From the cell containing the given text, extract its center point as (x, y) coordinate. 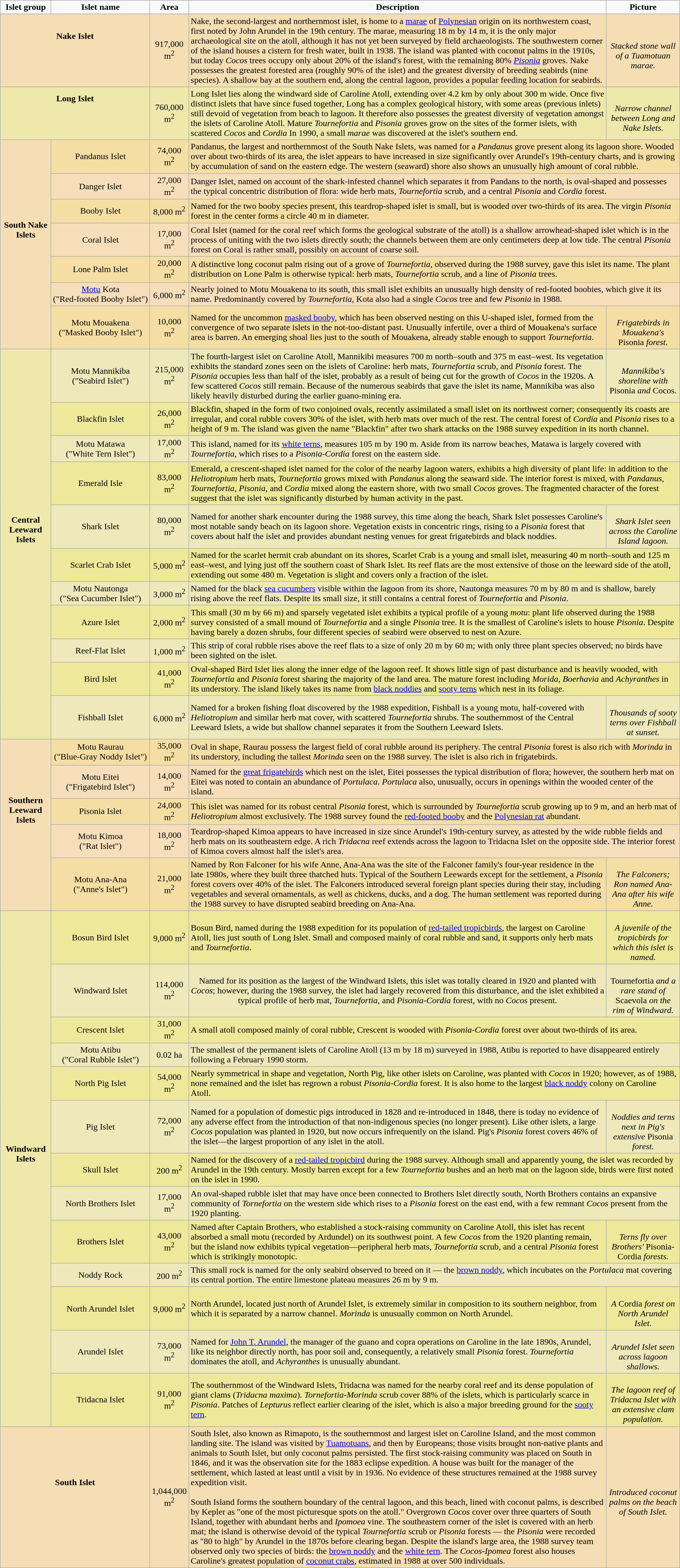
215,000 m2 (169, 376)
Motu Ana-Ana("Anne's Islet") (101, 884)
1,044,000 m2 (169, 1497)
A small atoll composed mainly of coral rubble, Crescent is wooded with Pisonia-Cordia forest over about two-thirds of its area. (434, 1030)
North Brothers Islet (101, 1203)
Motu Raurau("Blue-Gray Noddy Islet") (101, 752)
Booby Islet (101, 211)
Arundel Islet (101, 1352)
74,000 m2 (169, 157)
Frigatebirds in Mouakena's Pisonia forest. (643, 328)
91,000 m2 (169, 1400)
8,000 m2 (169, 211)
26,000 m2 (169, 419)
Area (169, 7)
Noddies and terns next in Pig's extensive Pisonia forest. (643, 1127)
Nake Islet (75, 50)
24,000 m2 (169, 811)
Noddy Rock (101, 1275)
A juvenile of the tropicbirds for which this islet is named. (643, 937)
Motu Mannikiba("Seabird Islet") (101, 376)
Windward Islets (26, 1169)
114,000 m2 (169, 990)
Motu Kimoa("Rat Islet") (101, 841)
18,000 m2 (169, 841)
Scarlet Crab Islet (101, 565)
Bird Islet (101, 679)
Arundel Islet seen across lagoon shallows. (643, 1352)
Brothers Islet (101, 1241)
Terns fly over Brothers' Pisonia-Cordia forests. (643, 1241)
73,000 m2 (169, 1352)
41,000 m2 (169, 679)
North Arundel Islet (101, 1308)
72,000 m2 (169, 1127)
Pandanus Islet (101, 157)
The lagoon reef of Tridacna Islet with an extensive clam population. (643, 1400)
Emerald Isle (101, 483)
Pig Islet (101, 1127)
Stacked stone wall of a Tuamotuan marae. (643, 50)
South Islet (75, 1497)
Motu Kota("Red‑footed Booby Islet") (101, 294)
Windward Islet (101, 990)
31,000 m2 (169, 1030)
Picture (643, 7)
Azure Islet (101, 622)
Central Leeward Islets (26, 544)
Lone Palm Islet (101, 270)
27,000 m2 (169, 186)
Motu Eitei("Frigatebird Islet") (101, 782)
35,000 m2 (169, 752)
Tridacna Islet (101, 1400)
20,000 m2 (169, 270)
43,000 m2 (169, 1241)
Tournefortia and a rare stand of Scaevola on the rim of Windward. (643, 990)
Motu Atibu("Coral Rubble Islet") (101, 1055)
Introduced coconut palms on the beach of South Islet. (643, 1497)
10,000 m2 (169, 328)
A Cordia forest on North Arundel Islet. (643, 1308)
Fishball Islet (101, 717)
1,000 m2 (169, 650)
Bosun Bird Islet (101, 937)
The Falconers; Ron named Ana-Ana after his wife Anne. (643, 884)
Motu Matawa("White Tern Islet") (101, 449)
North Pig Islet (101, 1083)
Long Islet (75, 113)
Pisonia Islet (101, 811)
Blackfin Islet (101, 419)
Reef-Flat Islet (101, 650)
Narrow channel between Long and Nake Islets. (643, 113)
Islet name (101, 7)
83,000 m2 (169, 483)
Shark Islet seen across the Caroline Island lagoon. (643, 527)
Motu Mouakena("Masked Booby Islet") (101, 328)
Islet group (26, 7)
Motu Nautonga("Sea Cucumber Islet") (101, 593)
0.02 ha (169, 1055)
Southern Leeward Islets (26, 825)
760,000 m2 (169, 113)
54,000 m2 (169, 1083)
Shark Islet (101, 527)
Coral Islet (101, 240)
Description (398, 7)
Crescent Islet (101, 1030)
5,000 m2 (169, 565)
Danger Islet (101, 186)
Mannikiba's shoreline with Pisonia and Cocos. (643, 376)
21,000 m2 (169, 884)
917,000 m2 (169, 50)
14,000 m2 (169, 782)
80,000 m2 (169, 527)
Thousands of sooty terns over Fishball at sunset. (643, 717)
2,000 m2 (169, 622)
3,000 m2 (169, 593)
South Nake Islets (26, 244)
Skull Islet (101, 1170)
